Pinpoint the cell where the given text exists, returning its [X, Y] midpoint coordinate. 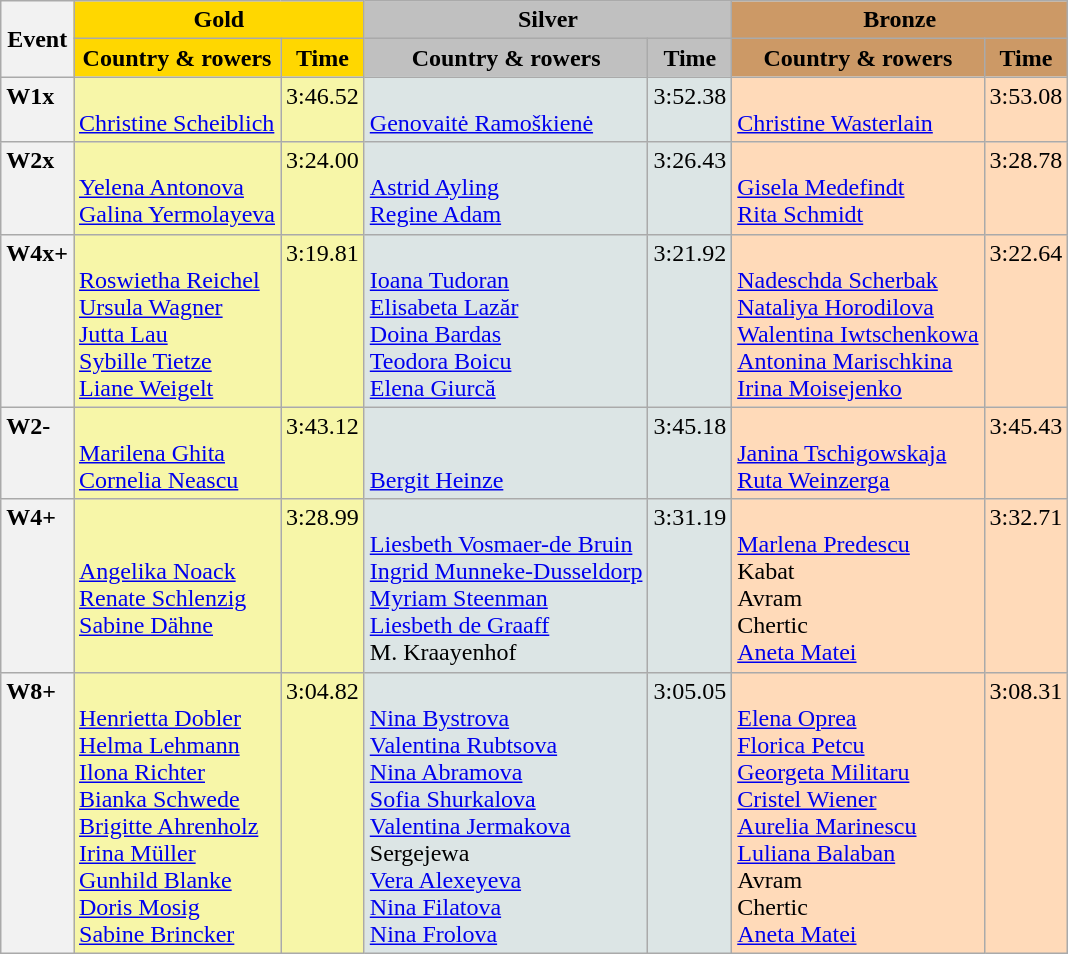
Roswietha Reichel Ursula Wagner Jutta Lau Sybille Tietze Liane Weigelt [178, 320]
3:28.99 [323, 586]
3:45.43 [1026, 453]
3:46.52 [323, 110]
3:24.00 [323, 188]
W2x [38, 188]
Angelika Noack Renate Schlenzig Sabine Dähne [178, 586]
Marilena Ghita Cornelia Neascu [178, 453]
3:32.71 [1026, 586]
Elena Oprea Florica Petcu Georgeta Militaru Cristel Wiener Aurelia Marinescu Luliana Balaban Avram Chertic Aneta Matei [858, 812]
Bronze [900, 20]
3:05.05 [690, 812]
3:43.12 [323, 453]
Nadeschda Scherbak Nataliya Horodilova Walentina Iwtschenkowa Antonina Marischkina Irina Moisejenko [858, 320]
3:21.92 [690, 320]
Yelena Antonova Galina Yermolayeva [178, 188]
3:08.31 [1026, 812]
Marlena Predescu Kabat Avram Chertic Aneta Matei [858, 586]
3:28.78 [1026, 188]
3:26.43 [690, 188]
Nina Bystrova Valentina Rubtsova Nina Abramova Sofia Shurkalova Valentina Jermakova Sergejewa Vera Alexeyeva Nina Filatova Nina Frolova [506, 812]
Christine Wasterlain [858, 110]
3:45.18 [690, 453]
Ioana Tudoran Elisabeta Lazăr Doina Bardas Teodora Boicu Elena Giurcă [506, 320]
Gisela Medefindt Rita Schmidt [858, 188]
Bergit Heinze [506, 453]
3:53.08 [1026, 110]
Gold [220, 20]
Henrietta Dobler Helma Lehmann Ilona Richter Bianka Schwede Brigitte Ahrenholz Irina Müller Gunhild Blanke Doris Mosig Sabine Brincker [178, 812]
Silver [548, 20]
W2- [38, 453]
3:22.64 [1026, 320]
3:52.38 [690, 110]
Genovaitė Ramoškienė [506, 110]
Christine Scheiblich [178, 110]
W1x [38, 110]
W4x+ [38, 320]
3:31.19 [690, 586]
Astrid Ayling Regine Adam [506, 188]
Event [38, 39]
Liesbeth Vosmaer-de Bruin Ingrid Munneke-Dusseldorp Myriam Steenman Liesbeth de Graaff M. Kraayenhof [506, 586]
Janina Tschigowskaja Ruta Weinzerga [858, 453]
W8+ [38, 812]
3:19.81 [323, 320]
3:04.82 [323, 812]
W4+ [38, 586]
